Identify which cell holds the provided text, then report its (X, Y) central coordinate. 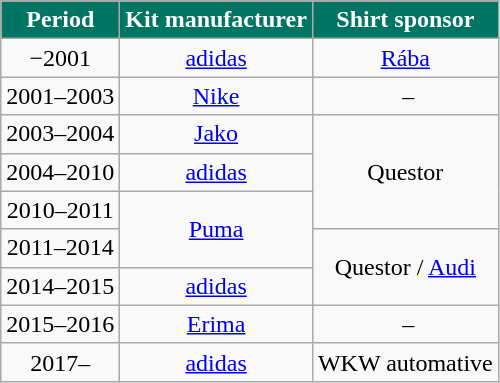
2015–2016 (60, 324)
2014–2015 (60, 286)
2001–2003 (60, 96)
Questor (405, 172)
Questor / Audi (405, 267)
Period (60, 20)
Shirt sponsor (405, 20)
Puma (216, 229)
Nike (216, 96)
2003–2004 (60, 134)
−2001 (60, 58)
2004–2010 (60, 172)
Erima (216, 324)
Rába (405, 58)
2011–2014 (60, 248)
WKW automative (405, 362)
2017– (60, 362)
Kit manufacturer (216, 20)
Jako (216, 134)
2010–2011 (60, 210)
